Determine the [X, Y] coordinate at the center of the cell enclosing the given text.  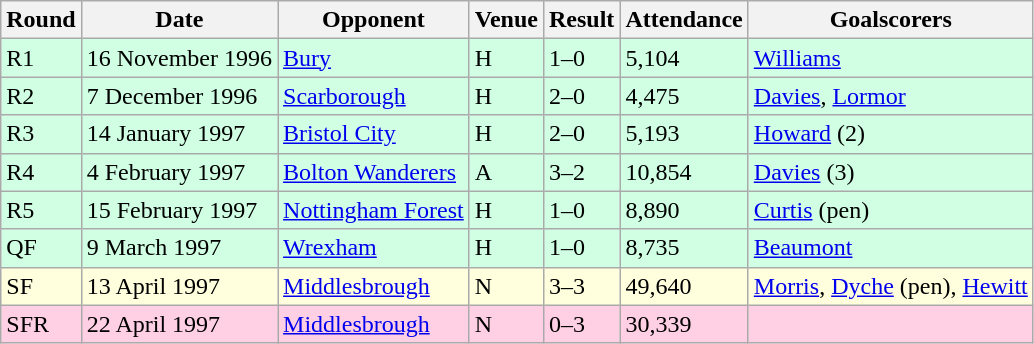
SFR [41, 324]
13 April 1997 [179, 286]
9 March 1997 [179, 248]
Curtis (pen) [890, 210]
7 December 1996 [179, 96]
14 January 1997 [179, 134]
Wrexham [374, 248]
SF [41, 286]
Williams [890, 58]
Attendance [684, 20]
Result [581, 20]
8,890 [684, 210]
R3 [41, 134]
22 April 1997 [179, 324]
Scarborough [374, 96]
Howard (2) [890, 134]
Bury [374, 58]
R5 [41, 210]
R2 [41, 96]
Goalscorers [890, 20]
Nottingham Forest [374, 210]
Davies, Lormor [890, 96]
4,475 [684, 96]
4 February 1997 [179, 172]
Beaumont [890, 248]
Bolton Wanderers [374, 172]
10,854 [684, 172]
Morris, Dyche (pen), Hewitt [890, 286]
49,640 [684, 286]
A [506, 172]
0–3 [581, 324]
3–3 [581, 286]
R1 [41, 58]
15 February 1997 [179, 210]
3–2 [581, 172]
Round [41, 20]
5,104 [684, 58]
5,193 [684, 134]
Opponent [374, 20]
QF [41, 248]
Davies (3) [890, 172]
16 November 1996 [179, 58]
R4 [41, 172]
Venue [506, 20]
8,735 [684, 248]
Bristol City [374, 134]
Date [179, 20]
30,339 [684, 324]
